Locate the cell with the specified text and output its (X, Y) center coordinate. 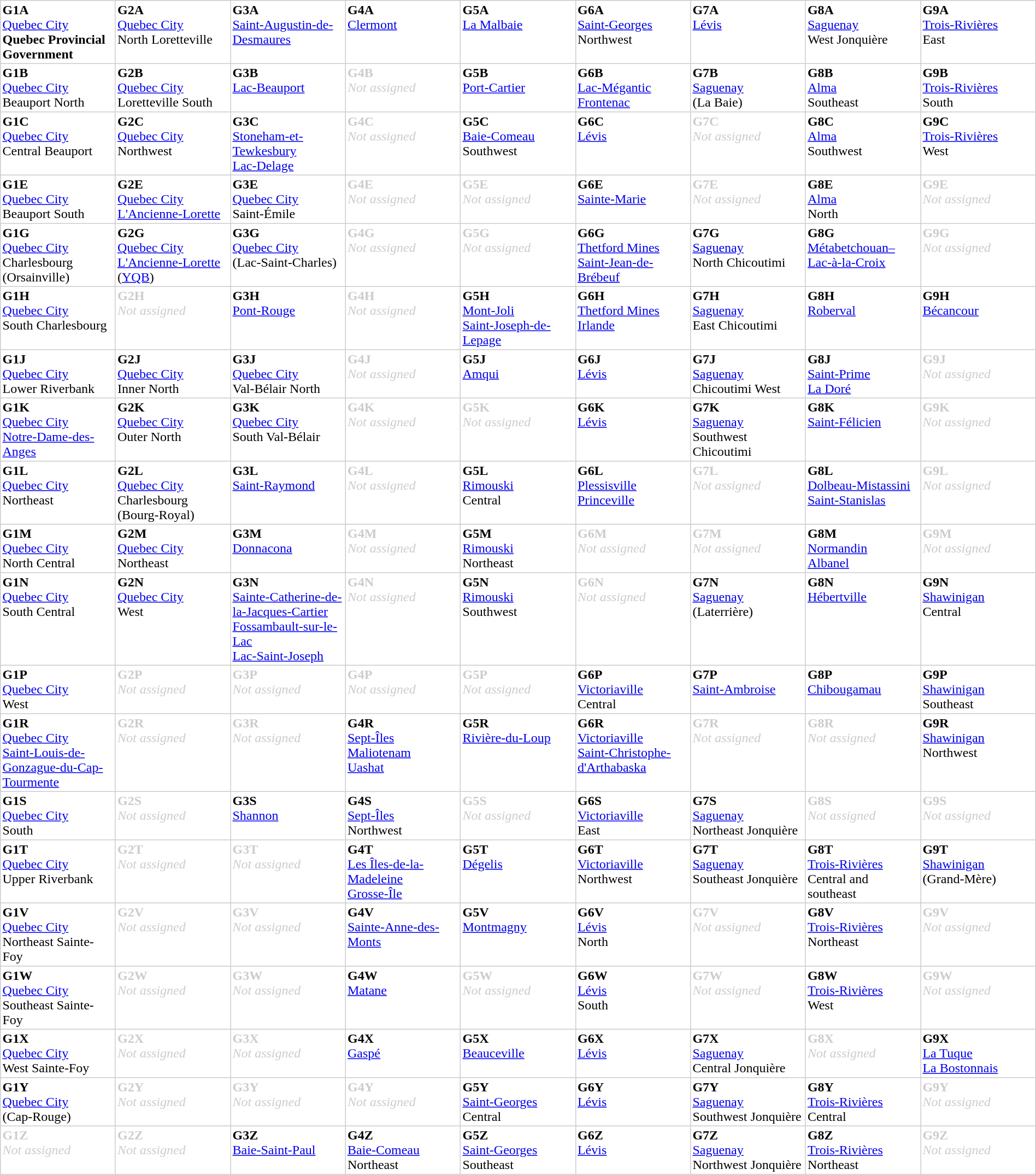
G3ASaint-Augustin-de-Desmaures (288, 32)
G6XLévis (633, 1053)
G2EQuebec CityL'Ancienne-Lorette (173, 199)
G4GNot assigned (403, 255)
G2AQuebec CityNorth Loretteville (173, 32)
G9ZNot assigned (978, 1150)
G7VNot assigned (748, 935)
G6VLévisNorth (633, 935)
G1JQuebec CityLower Riverbank (58, 374)
G4ZBaie-ComeauNortheast (403, 1150)
G9SNot assigned (978, 815)
G2WNot assigned (173, 998)
G4TLes Îles-de-la-MadeleineGrosse-Île (403, 872)
G3NSainte-Catherine-de-la-Jacques-CartierFossambault-sur-le-LacLac-Saint-Joseph (288, 619)
G2YNot assigned (173, 1102)
G1HQuebec CitySouth Charlesbourg (58, 318)
G4PNot assigned (403, 689)
G7YSaguenaySouthwest Jonquière (748, 1102)
G4SSept-ÎlesNorthwest (403, 815)
G3LSaint-Raymond (288, 493)
G2BQuebec CityLoretteville South (173, 87)
G7PSaint-Ambroise (748, 689)
G7GSaguenayNorth Chicoutimi (748, 255)
G1AQuebec CityQuebec Provincial Government (58, 32)
G2ZNot assigned (173, 1150)
G4LNot assigned (403, 493)
G3SShannon (288, 815)
G8BAlmaSoutheast (863, 87)
G6ESainte-Marie (633, 199)
G5JAmqui (518, 374)
G5MRimouskiNortheast (518, 548)
G8SNot assigned (863, 815)
G6SVictoriavilleEast (633, 815)
G3JQuebec City Val-Bélair North (288, 374)
G3GQuebec City(Lac-Saint-Charles) (288, 255)
G3YNot assigned (288, 1102)
G8MNormandinAlbanel (863, 548)
G6KLévis (633, 430)
G3VNot assigned (288, 935)
G6HThetford MinesIrlande (633, 318)
G2NQuebec CityWest (173, 619)
G5YSaint-GeorgesCentral (518, 1102)
G8KSaint-Félicien (863, 430)
G9ENot assigned (978, 199)
G9ATrois-RivièresEast (978, 32)
G5TDégelis (518, 872)
G2MQuebec CityNortheast (173, 548)
G6MNot assigned (633, 548)
G7SSaguenayNortheast Jonquière (748, 815)
G3CStoneham-et-TewkesburyLac-Delage (288, 144)
G5GNot assigned (518, 255)
G2XNot assigned (173, 1053)
G5SNot assigned (518, 815)
G4WMatane (403, 998)
G1TQuebec CityUpper Riverbank (58, 872)
G9GNot assigned (978, 255)
G2SNot assigned (173, 815)
G1CQuebec CityCentral Beauport (58, 144)
G1BQuebec CityBeauport North (58, 87)
G5RRivière-du-Loup (518, 753)
G1YQuebec City(Cap-Rouge) (58, 1102)
G2KQuebec CityOuter North (173, 430)
G9PShawiniganSoutheast (978, 689)
G2TNot assigned (173, 872)
G6RVictoriavilleSaint-Christophe-d'Arthabaska (633, 753)
G1KQuebec CityNotre-Dame-des-Anges (58, 430)
G5ZSaint-GeorgesSoutheast (518, 1150)
G7HSaguenayEast Chicoutimi (748, 318)
G6PVictoriavilleCentral (633, 689)
G7CNot assigned (748, 144)
G4ENot assigned (403, 199)
G9YNot assigned (978, 1102)
G9VNot assigned (978, 935)
G1MQuebec CityNorth Central (58, 548)
G7ALévis (748, 32)
G4HNot assigned (403, 318)
G9HBécancour (978, 318)
G6LPlessisvillePrinceville (633, 493)
G4JNot assigned (403, 374)
G3BLac-Beauport (288, 87)
G2PNot assigned (173, 689)
G3RNot assigned (288, 753)
G5NRimouskiSouthwest (518, 619)
G7ENot assigned (748, 199)
G6ASaint-GeorgesNorthwest (633, 32)
G8JSaint-PrimeLa Doré (863, 374)
G9BTrois-RivièresSouth (978, 87)
G4NNot assigned (403, 619)
G2GQuebec CityL'Ancienne-Lorette(YQB) (173, 255)
G6NNot assigned (633, 619)
G6JLévis (633, 374)
G2VNot assigned (173, 935)
G1EQuebec CityBeauport South (58, 199)
G3PNot assigned (288, 689)
G6YLévis (633, 1102)
G8HRoberval (863, 318)
G8NHébertville (863, 619)
G5WNot assigned (518, 998)
G3KQuebec CitySouth Val-Bélair (288, 430)
G3MDonnacona (288, 548)
G9RShawiniganNorthwest (978, 753)
G8EAlmaNorth (863, 199)
G5ALa Malbaie (518, 32)
G5CBaie-ComeauSouthwest (518, 144)
G5KNot assigned (518, 430)
G1LQuebec CityNortheast (58, 493)
G1XQuebec CityWest Sainte-Foy (58, 1053)
G7ZSaguenayNorthwest Jonquière (748, 1150)
G4XGaspé (403, 1053)
G1PQuebec CityWest (58, 689)
G1WQuebec CitySoutheast Sainte-Foy (58, 998)
G8GMétabetchouan–Lac-à-la-Croix (863, 255)
G9TShawinigan(Grand-Mère) (978, 872)
G8WTrois-RivièresWest (863, 998)
G7LNot assigned (748, 493)
G8TTrois-RivièresCentral and southeast (863, 872)
G6BLac-MéganticFrontenac (633, 87)
G2HNot assigned (173, 318)
G4MNot assigned (403, 548)
G9LNot assigned (978, 493)
G4BNot assigned (403, 87)
G7KSaguenaySouthwest Chicoutimi (748, 430)
G9XLa TuqueLa Bostonnais (978, 1053)
G4AClermont (403, 32)
G6WLévisSouth (633, 998)
G4KNot assigned (403, 430)
G7WNot assigned (748, 998)
G4CNot assigned (403, 144)
G4RSept-ÎlesMaliotenamUashat (403, 753)
G5LRimouskiCentral (518, 493)
G8LDolbeau-MistassiniSaint-Stanislas (863, 493)
G2LQuebec CityCharlesbourg (Bourg-Royal) (173, 493)
G5PNot assigned (518, 689)
G9NShawiniganCentral (978, 619)
G3TNot assigned (288, 872)
G5XBeauceville (518, 1053)
G6TVictoriavilleNorthwest (633, 872)
G1SQuebec CitySouth (58, 815)
G1VQuebec CityNortheast Sainte-Foy (58, 935)
G5BPort-Cartier (518, 87)
G4VSainte-Anne-des-Monts (403, 935)
G9KNot assigned (978, 430)
G9MNot assigned (978, 548)
G7RNot assigned (748, 753)
G9CTrois-RivièresWest (978, 144)
G6ZLévis (633, 1150)
G8PChibougamau (863, 689)
G5HMont-JoliSaint-Joseph-de-Lepage (518, 318)
G8XNot assigned (863, 1053)
G2RNot assigned (173, 753)
G1NQuebec CitySouth Central (58, 619)
G6GThetford MinesSaint-Jean-de-Brébeuf (633, 255)
G3WNot assigned (288, 998)
G8CAlmaSouthwest (863, 144)
G8ASaguenayWest Jonquière (863, 32)
G4YNot assigned (403, 1102)
G1ZNot assigned (58, 1150)
G5VMontmagny (518, 935)
G9WNot assigned (978, 998)
G8ZTrois-RivièresNortheast (863, 1150)
G3EQuebec CitySaint-Émile (288, 199)
G3HPont-Rouge (288, 318)
G7BSaguenay(La Baie) (748, 87)
G7NSaguenay(Laterrière) (748, 619)
G7JSaguenayChicoutimi West (748, 374)
G8YTrois-RivièresCentral (863, 1102)
G6CLévis (633, 144)
G8VTrois-RivièresNortheast (863, 935)
G2CQuebec CityNorthwest (173, 144)
G2JQuebec CityInner North (173, 374)
G5ENot assigned (518, 199)
G9JNot assigned (978, 374)
G1RQuebec CitySaint-Louis-de-Gonzague-du-Cap-Tourmente (58, 753)
G7XSaguenayCentral Jonquière (748, 1053)
G8RNot assigned (863, 753)
G7TSaguenaySoutheast Jonquière (748, 872)
G1GQuebec CityCharlesbourg (Orsainville) (58, 255)
G3ZBaie-Saint-Paul (288, 1150)
G3XNot assigned (288, 1053)
G7MNot assigned (748, 548)
